Return (x, y) of the center of cell containing provided text 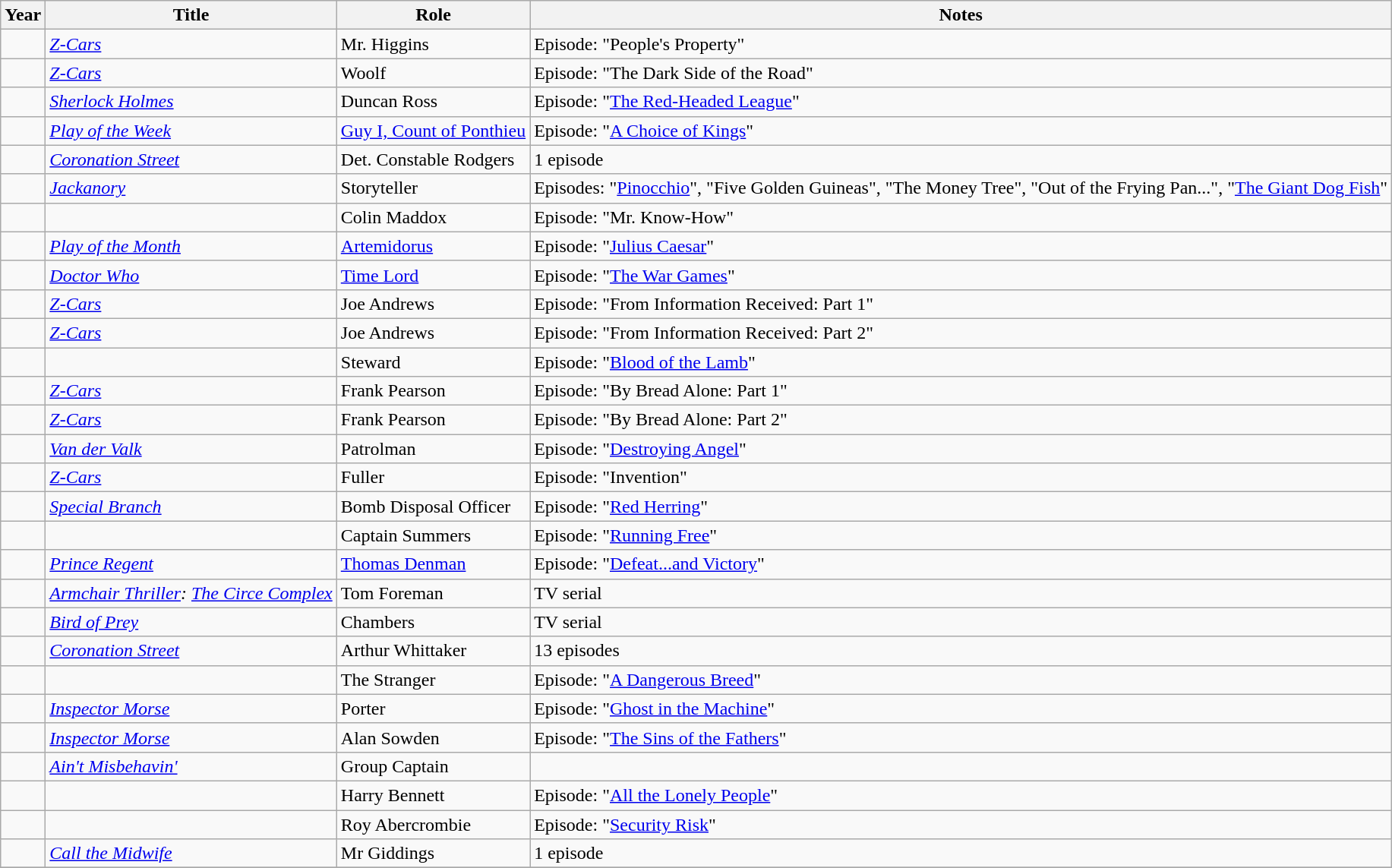
Call the Midwife (191, 854)
Episode: "The Dark Side of the Road" (961, 73)
Armchair Thriller: The Circe Complex (191, 593)
Sherlock Holmes (191, 102)
Special Branch (191, 507)
Episode: "Security Risk" (961, 824)
Notes (961, 15)
Woolf (433, 73)
Det. Constable Rodgers (433, 159)
Steward (433, 362)
Duncan Ross (433, 102)
Roy Abercrombie (433, 824)
Ain't Misbehavin' (191, 766)
Harry Bennett (433, 795)
Episode: "All the Lonely People" (961, 795)
Group Captain (433, 766)
Play of the Week (191, 131)
Episode: "Destroying Angel" (961, 449)
Episode: "From Information Received: Part 1" (961, 304)
Episode: "Invention" (961, 478)
Role (433, 15)
Episode: "People's Property" (961, 44)
Artemidorus (433, 246)
Doctor Who (191, 275)
Play of the Month (191, 246)
Storyteller (433, 188)
Porter (433, 709)
Episode: "The War Games" (961, 275)
Episode: "By Bread Alone: Part 2" (961, 420)
Episode: "Julius Caesar" (961, 246)
Episode: "By Bread Alone: Part 1" (961, 391)
Title (191, 15)
Chambers (433, 622)
Bomb Disposal Officer (433, 507)
Episode: "Running Free" (961, 535)
Fuller (433, 478)
Bird of Prey (191, 622)
Mr. Higgins (433, 44)
Episode: "A Choice of Kings" (961, 131)
Episode: "Mr. Know-How" (961, 217)
Episodes: "Pinocchio", "Five Golden Guineas", "The Money Tree", "Out of the Frying Pan...", "The Giant Dog Fish" (961, 188)
Time Lord (433, 275)
13 episodes (961, 651)
Thomas Denman (433, 564)
Mr Giddings (433, 854)
Tom Foreman (433, 593)
Episode: "A Dangerous Breed" (961, 680)
Episode: "The Red-Headed League" (961, 102)
Year (23, 15)
Alan Sowden (433, 737)
Episode: "The Sins of the Fathers" (961, 737)
Patrolman (433, 449)
The Stranger (433, 680)
Episode: "Ghost in the Machine" (961, 709)
Episode: "From Information Received: Part 2" (961, 333)
Van der Valk (191, 449)
Jackanory (191, 188)
Episode: "Defeat...and Victory" (961, 564)
Captain Summers (433, 535)
Prince Regent (191, 564)
Episode: "Blood of the Lamb" (961, 362)
Arthur Whittaker (433, 651)
Episode: "Red Herring" (961, 507)
Colin Maddox (433, 217)
Guy I, Count of Ponthieu (433, 131)
